From the cell containing the given text, extract its center point as (X, Y) coordinate. 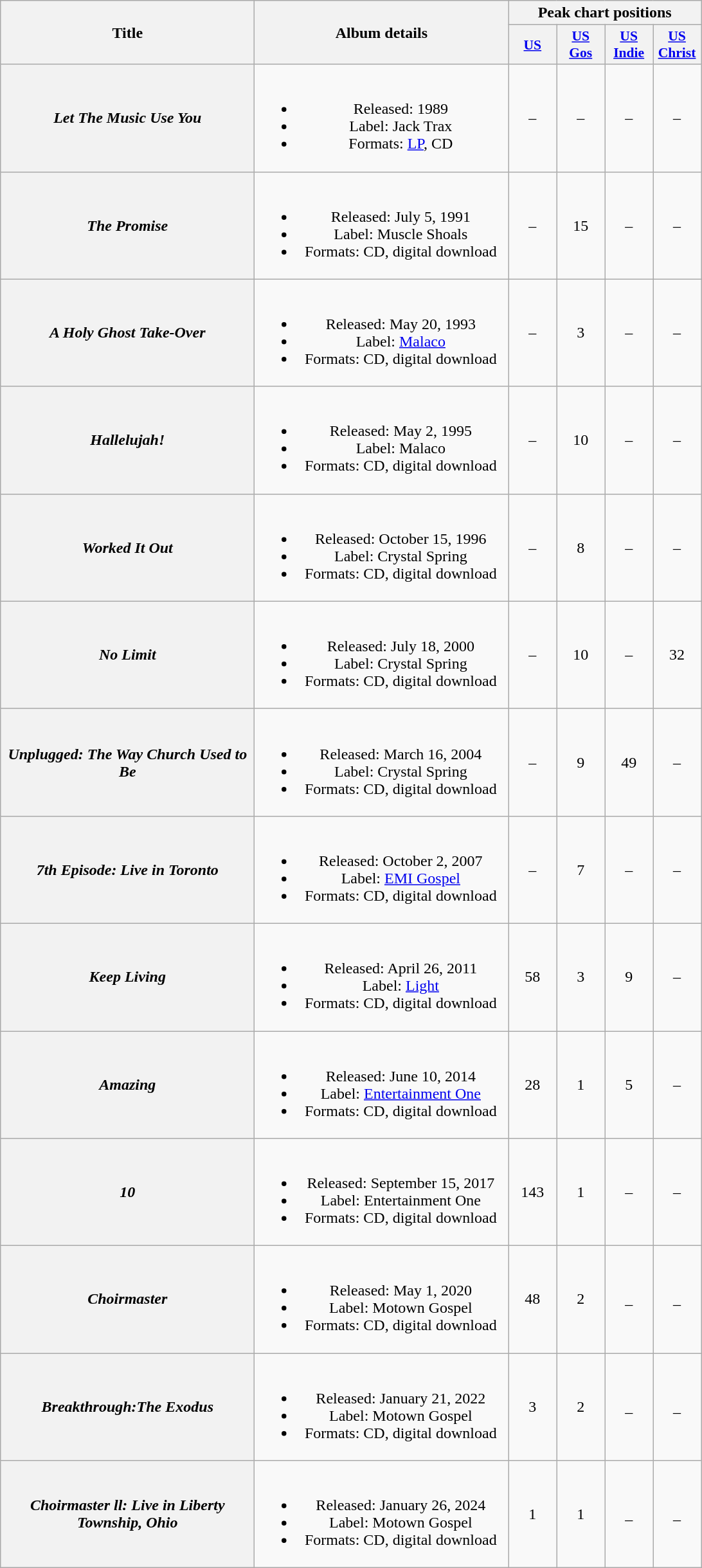
Released: March 16, 2004Label: Crystal SpringFormats: CD, digital download (382, 762)
5 (629, 1085)
Released: September 15, 2017Label: Entertainment OneFormats: CD, digital download (382, 1192)
28 (532, 1085)
8 (581, 548)
7 (581, 869)
Released: October 2, 2007Label: EMI GospelFormats: CD, digital download (382, 869)
Released: May 1, 2020Label: Motown GospelFormats: CD, digital download (382, 1300)
143 (532, 1192)
Keep Living (127, 977)
USChrist (678, 45)
USIndie (629, 45)
48 (532, 1300)
Title (127, 32)
Unplugged: The Way Church Used to Be (127, 762)
A Holy Ghost Take-Over (127, 333)
Released: May 2, 1995Label: MalacoFormats: CD, digital download (382, 440)
Released: June 10, 2014Label: Entertainment OneFormats: CD, digital download (382, 1085)
Worked It Out (127, 548)
Released: January 26, 2024Label: Motown GospelFormats: CD, digital download (382, 1515)
Released: July 18, 2000Label: Crystal SpringFormats: CD, digital download (382, 654)
Choirmaster ll: Live in Liberty Township, Ohio (127, 1515)
58 (532, 977)
No Limit (127, 654)
USGos (581, 45)
Released: 1989Label: Jack TraxFormats: LP, CD (382, 118)
Peak chart positions (605, 13)
Released: April 26, 2011Label: LightFormats: CD, digital download (382, 977)
Released: July 5, 1991Label: Muscle ShoalsFormats: CD, digital download (382, 225)
15 (581, 225)
7th Episode: Live in Toronto (127, 869)
Choirmaster (127, 1300)
Album details (382, 32)
Released: January 21, 2022Label: Motown GospelFormats: CD, digital download (382, 1407)
Released: October 15, 1996Label: Crystal SpringFormats: CD, digital download (382, 548)
Released: May 20, 1993Label: MalacoFormats: CD, digital download (382, 333)
Amazing (127, 1085)
32 (678, 654)
US (532, 45)
The Promise (127, 225)
49 (629, 762)
Let The Music Use You (127, 118)
Hallelujah! (127, 440)
Breakthrough:The Exodus (127, 1407)
